Return the (x, y) coordinate for the center point of the cell that contains the specified text.  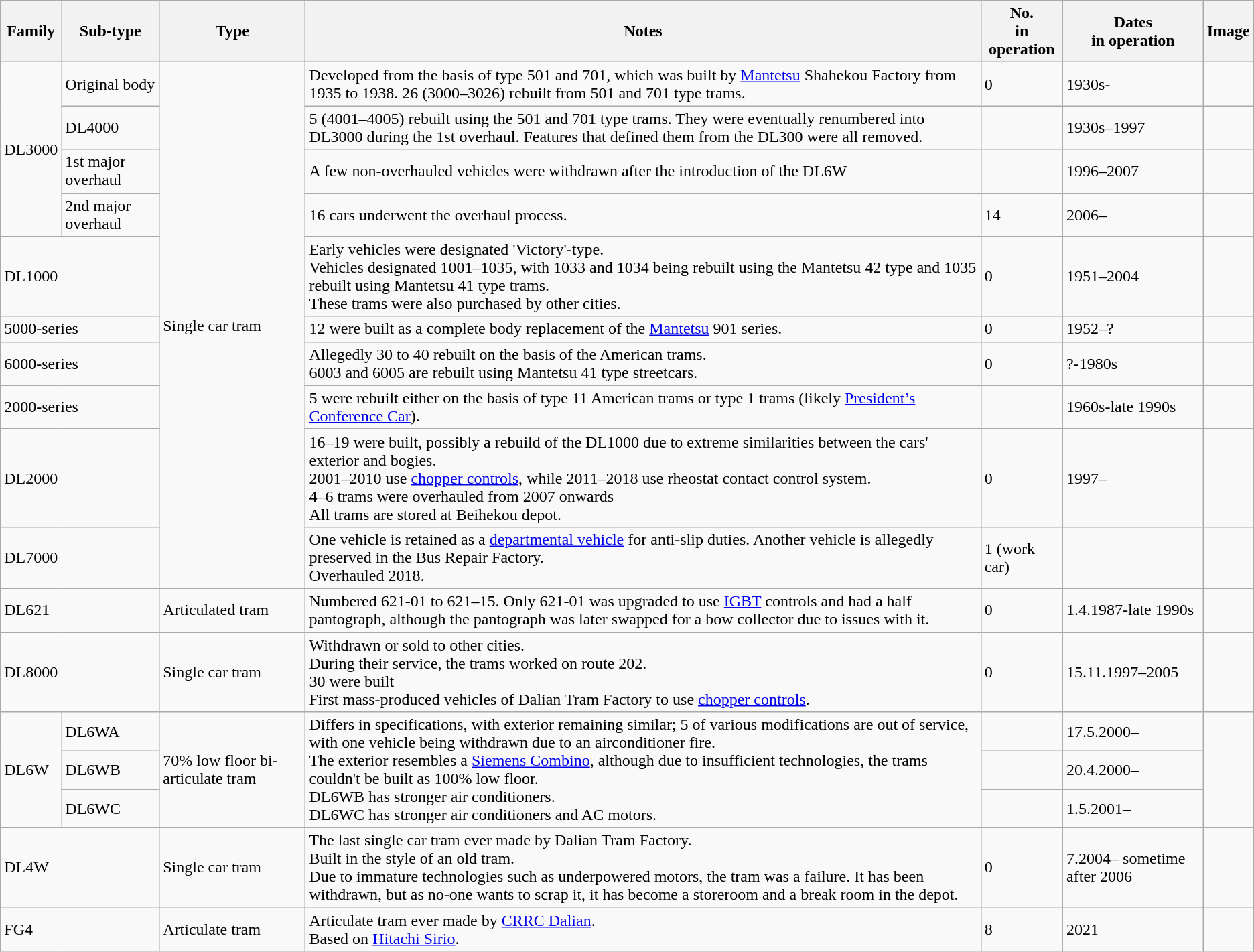
1997– (1133, 478)
1960s-late 1990s (1133, 407)
12 were built as a complete body replacement of the Mantetsu 901 series. (643, 329)
Image (1229, 31)
Original body (111, 84)
Datesin operation (1133, 31)
Allegedly 30 to 40 rebuilt on the basis of the American trams.6003 and 6005 are rebuilt using Mantetsu 41 type streetcars. (643, 363)
1952–? (1133, 329)
14 (1022, 214)
1930s- (1133, 84)
1996–2007 (1133, 172)
Family (31, 31)
?-1980s (1133, 363)
Sub-type (111, 31)
DL6WB (111, 770)
DL6W (31, 770)
2nd major overhaul (111, 214)
15.11.1997–2005 (1133, 673)
DL1000 (80, 276)
2000-series (80, 407)
2006– (1133, 214)
7.2004– sometime after 2006 (1133, 868)
17.5.2000– (1133, 732)
Articulate tram ever made by CRRC Dalian.Based on Hitachi Sirio. (643, 930)
1 (work car) (1022, 557)
DL4W (80, 868)
5000-series (80, 329)
1951–2004 (1133, 276)
1.4.1987-late 1990s (1133, 610)
DL6WA (111, 732)
DL7000 (80, 557)
6000-series (80, 363)
16 cars underwent the overhaul process. (643, 214)
Articulate tram (232, 930)
Notes (643, 31)
DL2000 (80, 478)
20.4.2000– (1133, 770)
FG4 (80, 930)
Type (232, 31)
1.5.2001– (1133, 809)
A few non-overhauled vehicles were withdrawn after the introduction of the DL6W (643, 172)
DL4000 (111, 127)
1st major overhaul (111, 172)
No.in operation (1022, 31)
DL6WC (111, 809)
2021 (1133, 930)
DL8000 (80, 673)
DL3000 (31, 149)
Articulated tram (232, 610)
5 were rebuilt either on the basis of type 11 American trams or type 1 trams (likely President’s Conference Car). (643, 407)
1930s–1997 (1133, 127)
DL621 (80, 610)
8 (1022, 930)
70% low floor bi-articulate tram (232, 770)
